Identify which cell holds the provided text, then report its (X, Y) central coordinate. 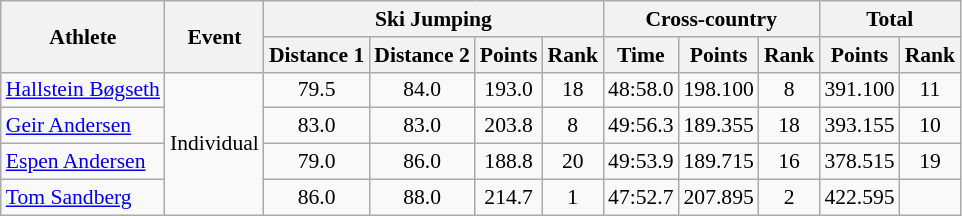
88.0 (422, 197)
198.100 (719, 90)
49:53.9 (640, 162)
11 (930, 90)
Total (890, 19)
189.715 (719, 162)
Time (640, 55)
Distance 2 (422, 55)
Ski Jumping (434, 19)
49:56.3 (640, 126)
79.0 (316, 162)
422.595 (859, 197)
189.355 (719, 126)
Espen Andersen (83, 162)
48:58.0 (640, 90)
Geir Andersen (83, 126)
393.155 (859, 126)
79.5 (316, 90)
188.8 (509, 162)
203.8 (509, 126)
84.0 (422, 90)
47:52.7 (640, 197)
1 (572, 197)
214.7 (509, 197)
Event (214, 36)
378.515 (859, 162)
391.100 (859, 90)
Individual (214, 143)
193.0 (509, 90)
Cross-country (711, 19)
20 (572, 162)
Tom Sandberg (83, 197)
19 (930, 162)
Hallstein Bøgseth (83, 90)
16 (790, 162)
Athlete (83, 36)
10 (930, 126)
2 (790, 197)
207.895 (719, 197)
Distance 1 (316, 55)
